Capture the cell that displays the provided text and extract its (X, Y) central coordinate. 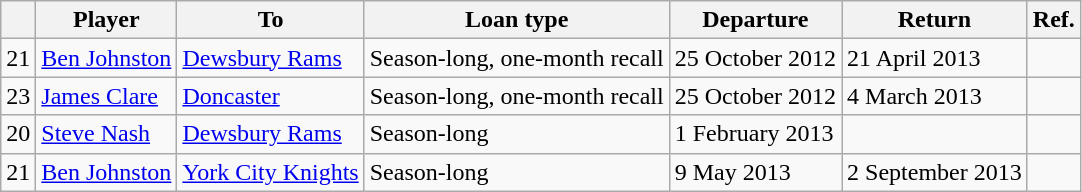
Departure (755, 20)
Doncaster (270, 96)
To (270, 20)
Loan type (516, 20)
York City Knights (270, 172)
James Clare (106, 96)
Steve Nash (106, 134)
Ref. (1054, 20)
Player (106, 20)
2 September 2013 (935, 172)
9 May 2013 (755, 172)
1 February 2013 (755, 134)
Return (935, 20)
4 March 2013 (935, 96)
21 April 2013 (935, 58)
20 (18, 134)
23 (18, 96)
